Search for the cell housing the specified text and yield its [x, y] center coordinate. 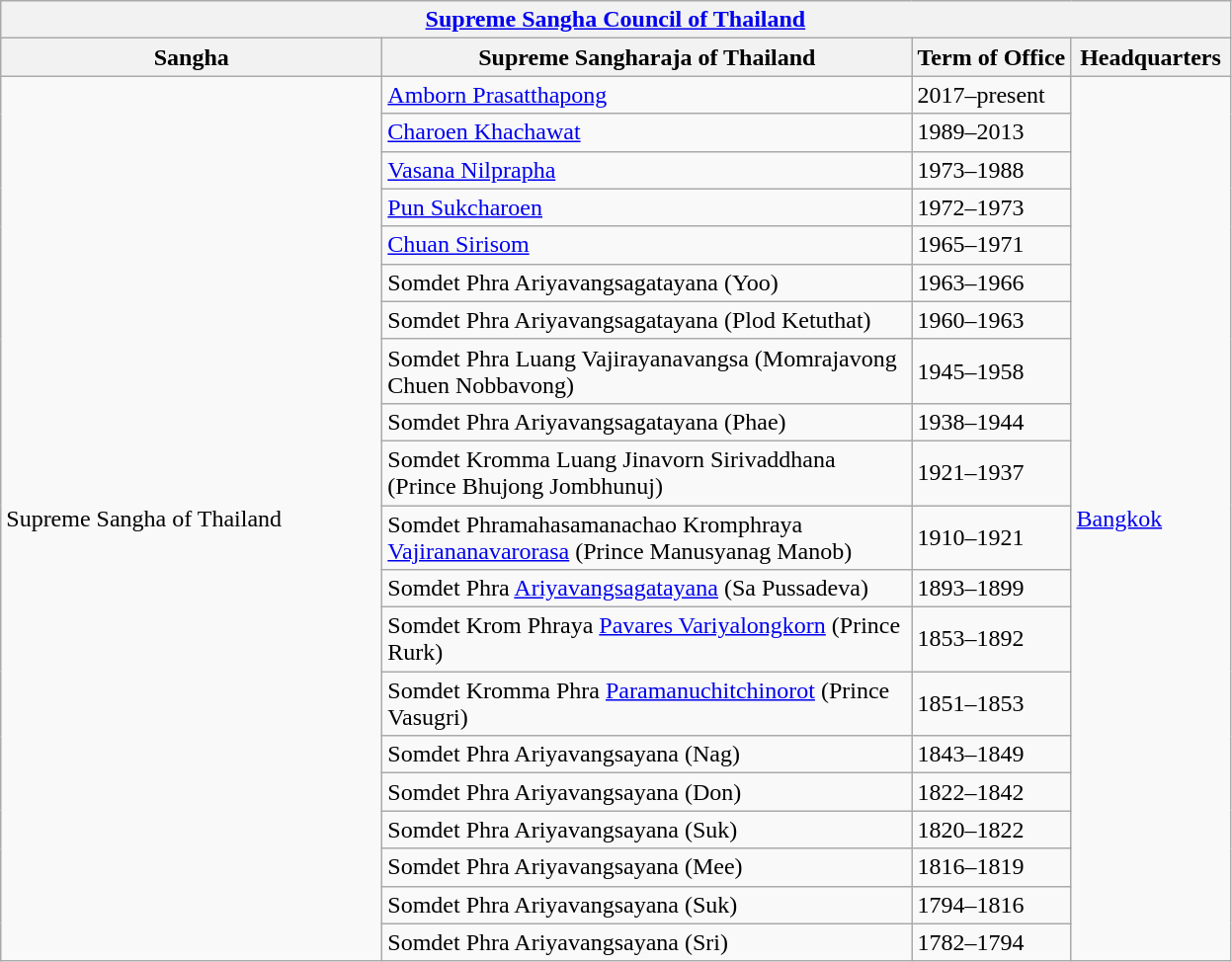
Somdet Phra Luang Vajirayanavangsa (Momrajavong Chuen Nobbavong) [647, 371]
Somdet Phra Ariyavangsayana (Don) [647, 792]
Sangha [192, 57]
1921–1937 [992, 472]
1989–2013 [992, 132]
1820–1822 [992, 830]
Somdet Phra Ariyavangsagatayana (Plod Ketuthat) [647, 320]
Somdet Phra Ariyavangsayana (Nag) [647, 755]
1960–1963 [992, 320]
Supreme Sangharaja of Thailand [647, 57]
1945–1958 [992, 371]
Charoen Khachawat [647, 132]
Somdet Krom Phraya Pavares Variyalongkorn (Prince Rurk) [647, 640]
1853–1892 [992, 640]
1816–1819 [992, 867]
Somdet Kromma Luang Jinavorn Sirivaddhana (Prince Bhujong Jombhunuj) [647, 472]
Vasana Nilprapha [647, 170]
1782–1794 [992, 942]
Somdet Phra Ariyavangsayana (Sri) [647, 942]
1910–1921 [992, 537]
Pun Sukcharoen [647, 207]
Supreme Sangha Council of Thailand [616, 20]
1973–1988 [992, 170]
1822–1842 [992, 792]
Somdet Phra Ariyavangsagatayana (Phae) [647, 422]
Term of Office [992, 57]
2017–present [992, 95]
1965–1971 [992, 245]
Chuan Sirisom [647, 245]
Supreme Sangha of Thailand [192, 519]
Somdet Phra Ariyavangsayana (Mee) [647, 867]
1938–1944 [992, 422]
Bangkok [1150, 519]
Somdet Phra Ariyavangsagatayana (Yoo) [647, 282]
1843–1849 [992, 755]
1893–1899 [992, 589]
Somdet Kromma Phra Paramanuchitchinorot (Prince Vasugri) [647, 703]
1851–1853 [992, 703]
1972–1973 [992, 207]
Somdet Phra Ariyavangsagatayana (Sa Pussadeva) [647, 589]
Amborn Prasatthapong [647, 95]
1963–1966 [992, 282]
1794–1816 [992, 905]
Somdet Phramahasamanachao Kromphraya Vajirananavarorasa (Prince Manusyanag Manob) [647, 537]
Headquarters [1150, 57]
